Return (X, Y) of the center of cell containing provided text 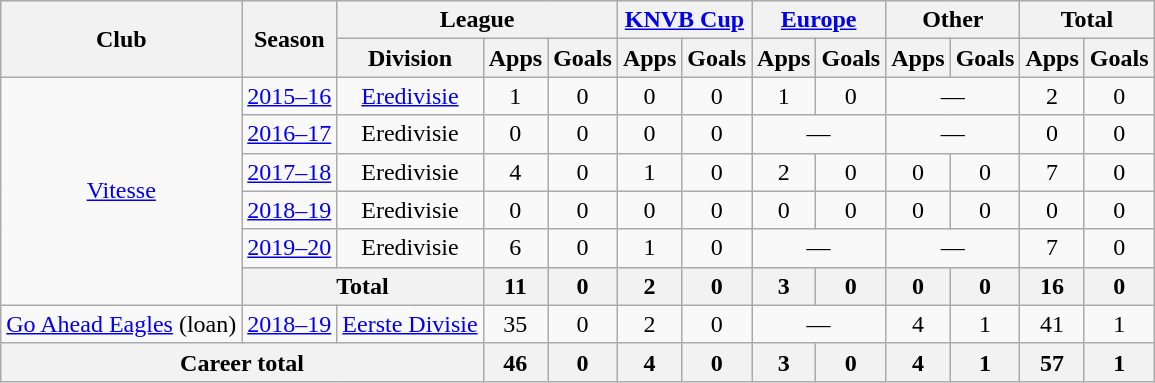
Other (953, 20)
Vitesse (122, 191)
35 (515, 324)
11 (515, 286)
Season (290, 39)
Career total (242, 362)
2019–20 (290, 248)
Eerste Divisie (410, 324)
2015–16 (290, 96)
2016–17 (290, 134)
Division (410, 58)
2017–18 (290, 172)
KNVB Cup (684, 20)
Europe (819, 20)
Go Ahead Eagles (loan) (122, 324)
46 (515, 362)
41 (1052, 324)
League (478, 20)
57 (1052, 362)
6 (515, 248)
Club (122, 39)
16 (1052, 286)
